From the cell containing the given text, extract its center point as [X, Y] coordinate. 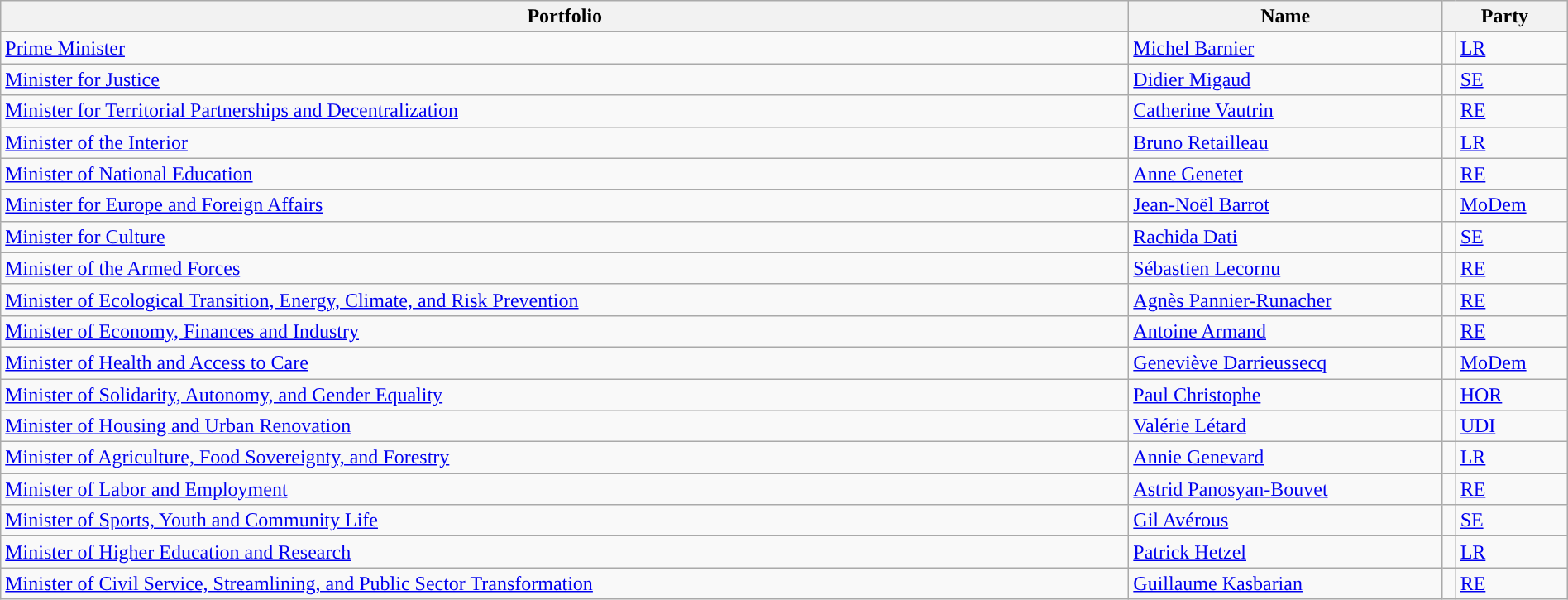
Guillaume Kasbarian [1285, 583]
Astrid Panosyan-Bouvet [1285, 489]
Antoine Armand [1285, 331]
HOR [1512, 395]
Gil Avérous [1285, 521]
Annie Genevard [1285, 458]
Michel Barnier [1285, 48]
Minister of the Interior [565, 142]
Prime Minister [565, 48]
Minister of the Armed Forces [565, 268]
Minister of Higher Education and Research [565, 552]
Party [1505, 17]
Catherine Vautrin [1285, 111]
Minister of Labor and Employment [565, 489]
Minister for Justice [565, 79]
Sébastien Lecornu [1285, 268]
Minister of Housing and Urban Renovation [565, 426]
Bruno Retailleau [1285, 142]
Minister of National Education [565, 174]
Geneviève Darrieussecq [1285, 362]
Minister for Territorial Partnerships and Decentralization [565, 111]
Minister for Europe and Foreign Affairs [565, 205]
Minister of Agriculture, Food Sovereignty, and Forestry [565, 458]
Paul Christophe [1285, 395]
Minister of Sports, Youth and Community Life [565, 521]
UDI [1512, 426]
Valérie Létard [1285, 426]
Minister for Culture [565, 237]
Patrick Hetzel [1285, 552]
Agnès Pannier-Runacher [1285, 300]
Name [1285, 17]
Anne Genetet [1285, 174]
Minister of Economy, Finances and Industry [565, 331]
Minister of Civil Service, Streamlining, and Public Sector Transformation [565, 583]
Minister of Solidarity, Autonomy, and Gender Equality [565, 395]
Portfolio [565, 17]
Jean-Noël Barrot [1285, 205]
Minister of Ecological Transition, Energy, Climate, and Risk Prevention [565, 300]
Minister of Health and Access to Care [565, 362]
Rachida Dati [1285, 237]
Didier Migaud [1285, 79]
